Identify which cell holds the provided text, then report its (x, y) central coordinate. 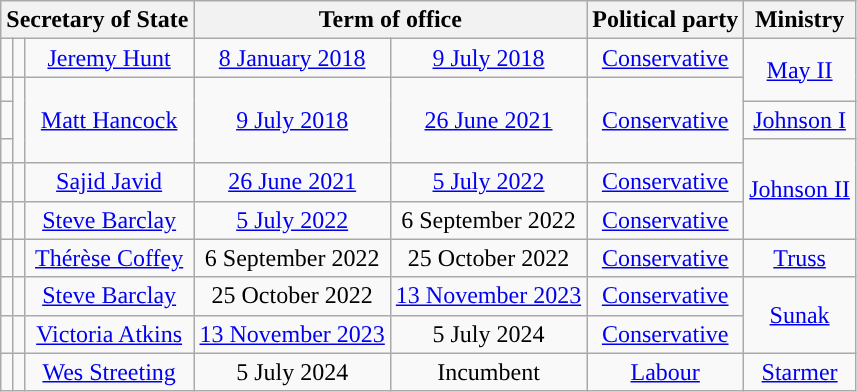
Starmer (800, 372)
Victoria Atkins (109, 334)
Secretary of State (98, 20)
Sajid Javid (109, 182)
Matt Hancock (109, 120)
8 January 2018 (292, 58)
Sunak (800, 315)
Wes Streeting (109, 372)
Truss (800, 258)
May II (800, 70)
Labour (666, 372)
Thérèse Coffey (109, 258)
Johnson II (800, 189)
Term of office (390, 20)
Ministry (800, 20)
Political party (666, 20)
Jeremy Hunt (109, 58)
Incumbent (488, 372)
Johnson I (800, 120)
